Return the [X, Y] coordinate for the center point of the cell that contains the specified text.  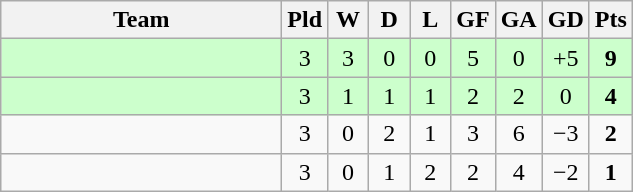
6 [518, 134]
−3 [566, 134]
L [430, 20]
5 [473, 58]
Team [142, 20]
GD [566, 20]
9 [610, 58]
W [348, 20]
D [390, 20]
−2 [566, 172]
Pld [305, 20]
GA [518, 20]
Pts [610, 20]
+5 [566, 58]
GF [473, 20]
